Pinpoint the cell where the given text exists, returning its [X, Y] midpoint coordinate. 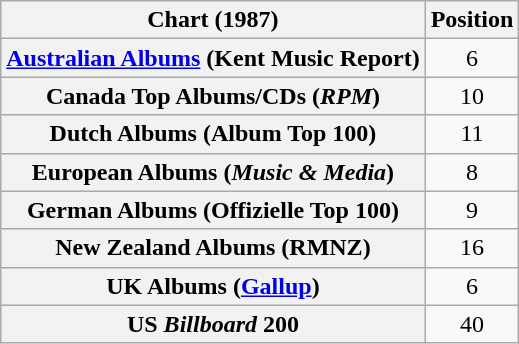
New Zealand Albums (RMNZ) [213, 248]
40 [472, 324]
16 [472, 248]
11 [472, 134]
9 [472, 210]
Dutch Albums (Album Top 100) [213, 134]
US Billboard 200 [213, 324]
UK Albums (Gallup) [213, 286]
Position [472, 20]
Australian Albums (Kent Music Report) [213, 58]
Canada Top Albums/CDs (RPM) [213, 96]
European Albums (Music & Media) [213, 172]
German Albums (Offizielle Top 100) [213, 210]
8 [472, 172]
10 [472, 96]
Chart (1987) [213, 20]
